Scan for the cell matching the given text and deliver its (X, Y) coordinate at center. 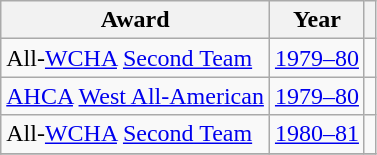
1980–81 (316, 134)
AHCA West All-American (136, 96)
Award (136, 20)
Year (316, 20)
